Output the [X, Y] coordinate of the center of the cell containing the given text.  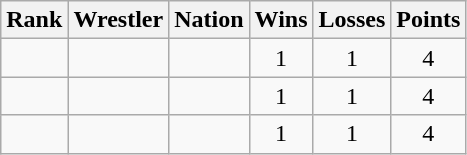
Rank [34, 20]
Wins [281, 20]
Wrestler [118, 20]
Points [428, 20]
Losses [352, 20]
Nation [209, 20]
